Determine the (x, y) coordinate at the center of the cell enclosing the given text.  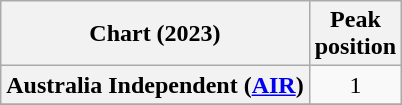
1 (355, 85)
Australia Independent (AIR) (155, 85)
Chart (2023) (155, 34)
Peakposition (355, 34)
